Identify which cell holds the provided text, then report its [X, Y] central coordinate. 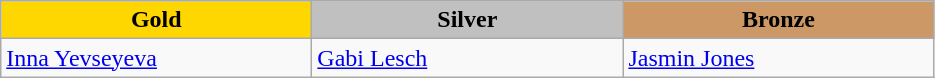
Inna Yevseyeva [156, 58]
Jasmin Jones [778, 58]
Gold [156, 20]
Bronze [778, 20]
Gabi Lesch [468, 58]
Silver [468, 20]
